Provide the [X, Y] coordinate of the cell's center where the given text is located.  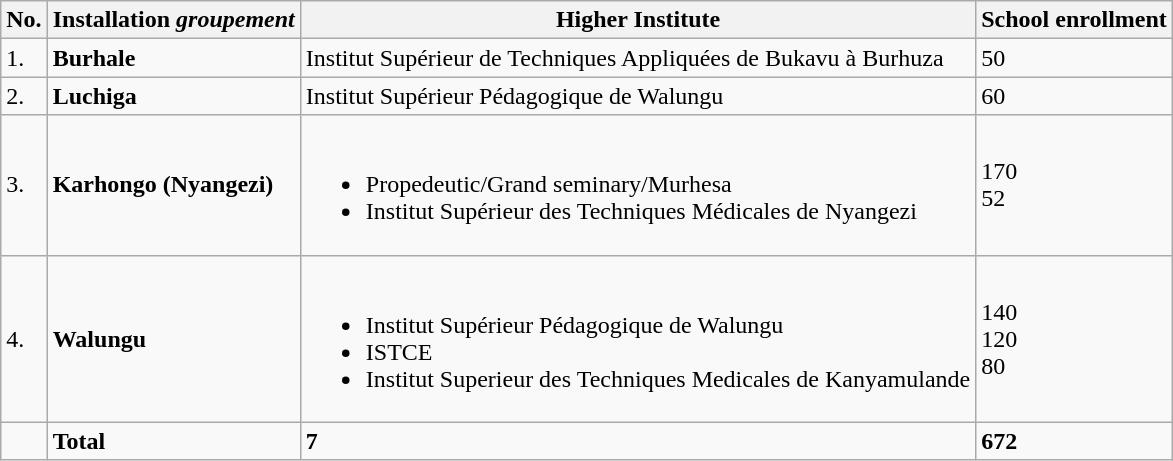
1. [24, 58]
Total [174, 441]
672 [1074, 441]
50 [1074, 58]
Higher Institute [638, 20]
Institut Supérieur Pédagogique de WalunguISTCEInstitut Superieur des Techniques Medicales de Kanyamulande [638, 338]
Karhongo (Nyangezi) [174, 185]
Institut Supérieur Pédagogique de Walungu [638, 96]
3. [24, 185]
Installation groupement [174, 20]
60 [1074, 96]
17052 [1074, 185]
14012080 [1074, 338]
Propedeutic/Grand seminary/MurhesaInstitut Supérieur des Techniques Médicales de Nyangezi [638, 185]
Walungu [174, 338]
7 [638, 441]
Institut Supérieur de Techniques Appliquées de Bukavu à Burhuza [638, 58]
School enrollment [1074, 20]
No. [24, 20]
Luchiga [174, 96]
2. [24, 96]
Burhale [174, 58]
4. [24, 338]
